Capture the cell that displays the provided text and extract its [x, y] central coordinate. 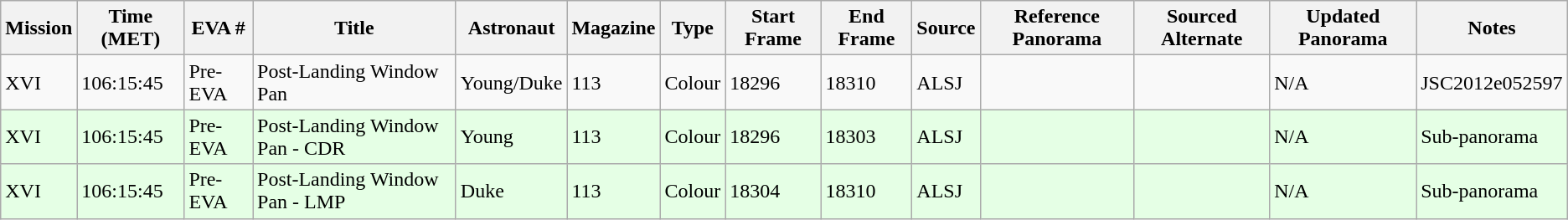
18303 [866, 137]
Source [946, 28]
JSC2012e052597 [1493, 82]
Astronaut [511, 28]
Post-Landing Window Pan - CDR [355, 137]
Young [511, 137]
Mission [39, 28]
Duke [511, 191]
Title [355, 28]
Post-Landing Window Pan [355, 82]
Post-Landing Window Pan - LMP [355, 191]
EVA # [219, 28]
Start Frame [773, 28]
Updated Panorama [1344, 28]
Type [693, 28]
Time (MET) [131, 28]
Notes [1493, 28]
18304 [773, 191]
Reference Panorama [1057, 28]
Young/Duke [511, 82]
Magazine [613, 28]
End Frame [866, 28]
Sourced Alternate [1202, 28]
